Find where the given text appears and provide that cell's center as (X, Y) coordinate. 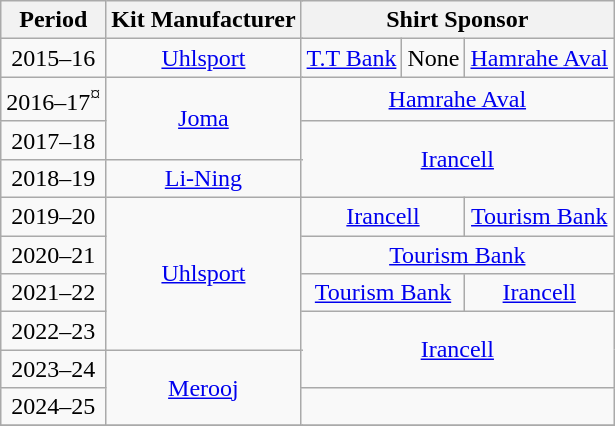
Kit Manufacturer (204, 20)
2019–20 (54, 217)
2015–16 (54, 58)
2023–24 (54, 369)
Shirt Sponsor (457, 20)
2022–23 (54, 331)
2021–22 (54, 293)
T.T Bank (352, 58)
2017–18 (54, 140)
Merooj (204, 388)
Period (54, 20)
2018–19 (54, 178)
2016–17¤ (54, 100)
2024–25 (54, 407)
2020–21 (54, 255)
Joma (204, 118)
None (434, 58)
Li-Ning (204, 178)
